Search for the cell housing the specified text and yield its (x, y) center coordinate. 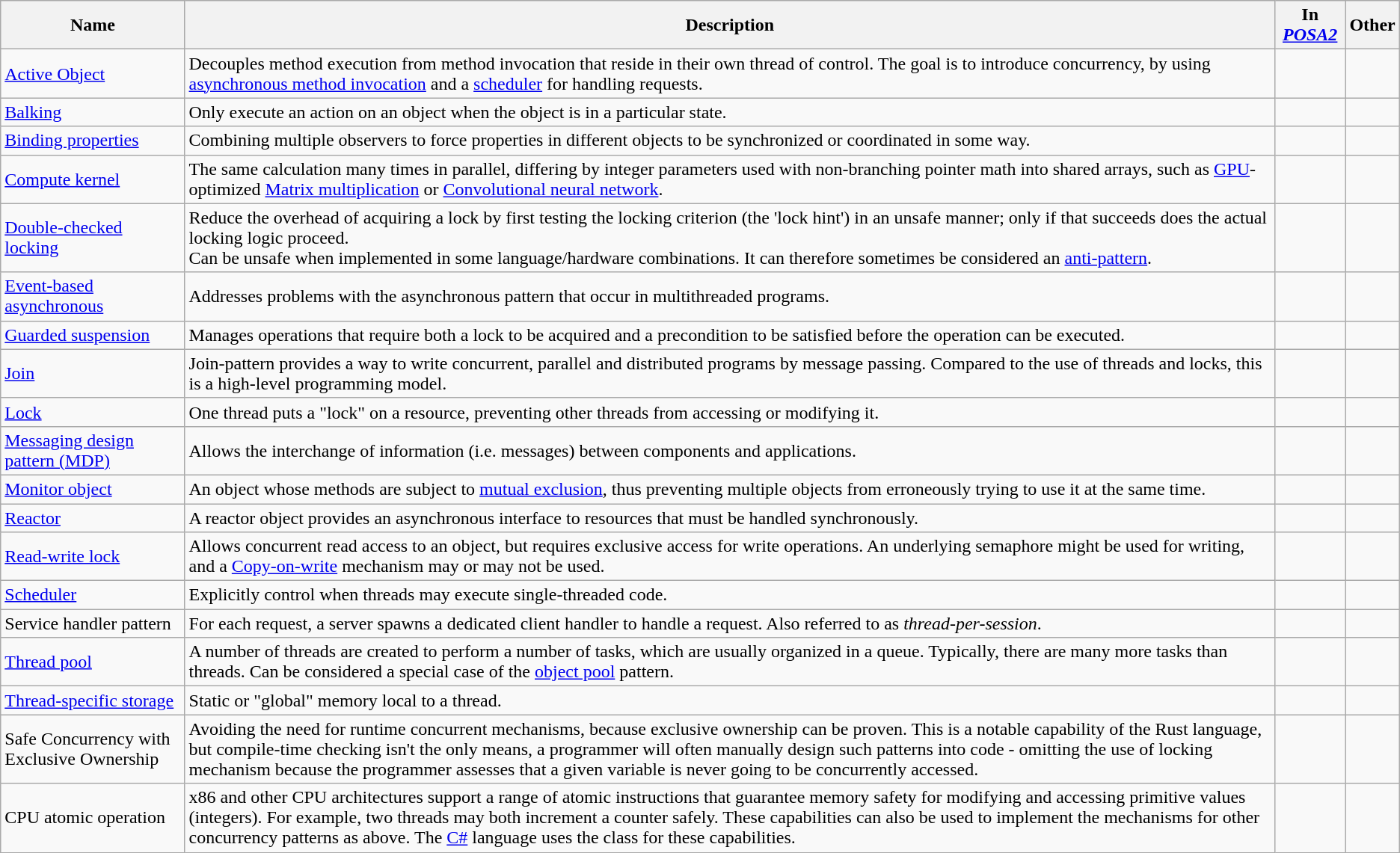
Scheduler (93, 595)
Other (1372, 25)
Double-checked locking (93, 238)
Description (730, 25)
Combining multiple observers to force properties in different objects to be synchronized or coordinated in some way. (730, 141)
Guarded suspension (93, 335)
A reactor object provides an asynchronous interface to resources that must be handled synchronously. (730, 518)
Explicitly control when threads may execute single-threaded code. (730, 595)
Allows the interchange of information (i.e. messages) between components and applications. (730, 450)
An object whose methods are subject to mutual exclusion, thus preventing multiple objects from erroneously trying to use it at the same time. (730, 489)
Reactor (93, 518)
In POSA2 (1310, 25)
Read-write lock (93, 556)
Only execute an action on an object when the object is in a particular state. (730, 112)
Join (93, 374)
Service handler pattern (93, 623)
For each request, a server spawns a dedicated client handler to handle a request. Also referred to as thread-per-session. (730, 623)
One thread puts a "lock" on a resource, preventing other threads from accessing or modifying it. (730, 412)
Static or "global" memory local to a thread. (730, 700)
Thread pool (93, 662)
Thread-specific storage (93, 700)
Compute kernel (93, 179)
Addresses problems with the asynchronous pattern that occur in multithreaded programs. (730, 296)
CPU atomic operation (93, 818)
Monitor object (93, 489)
Active Object (93, 73)
Binding properties (93, 141)
Lock (93, 412)
Name (93, 25)
Balking (93, 112)
Safe Concurrency with Exclusive Ownership (93, 749)
Messaging design pattern (MDP) (93, 450)
Manages operations that require both a lock to be acquired and a precondition to be satisfied before the operation can be executed. (730, 335)
Event-based asynchronous (93, 296)
